Capture the cell that displays the provided text and extract its (x, y) central coordinate. 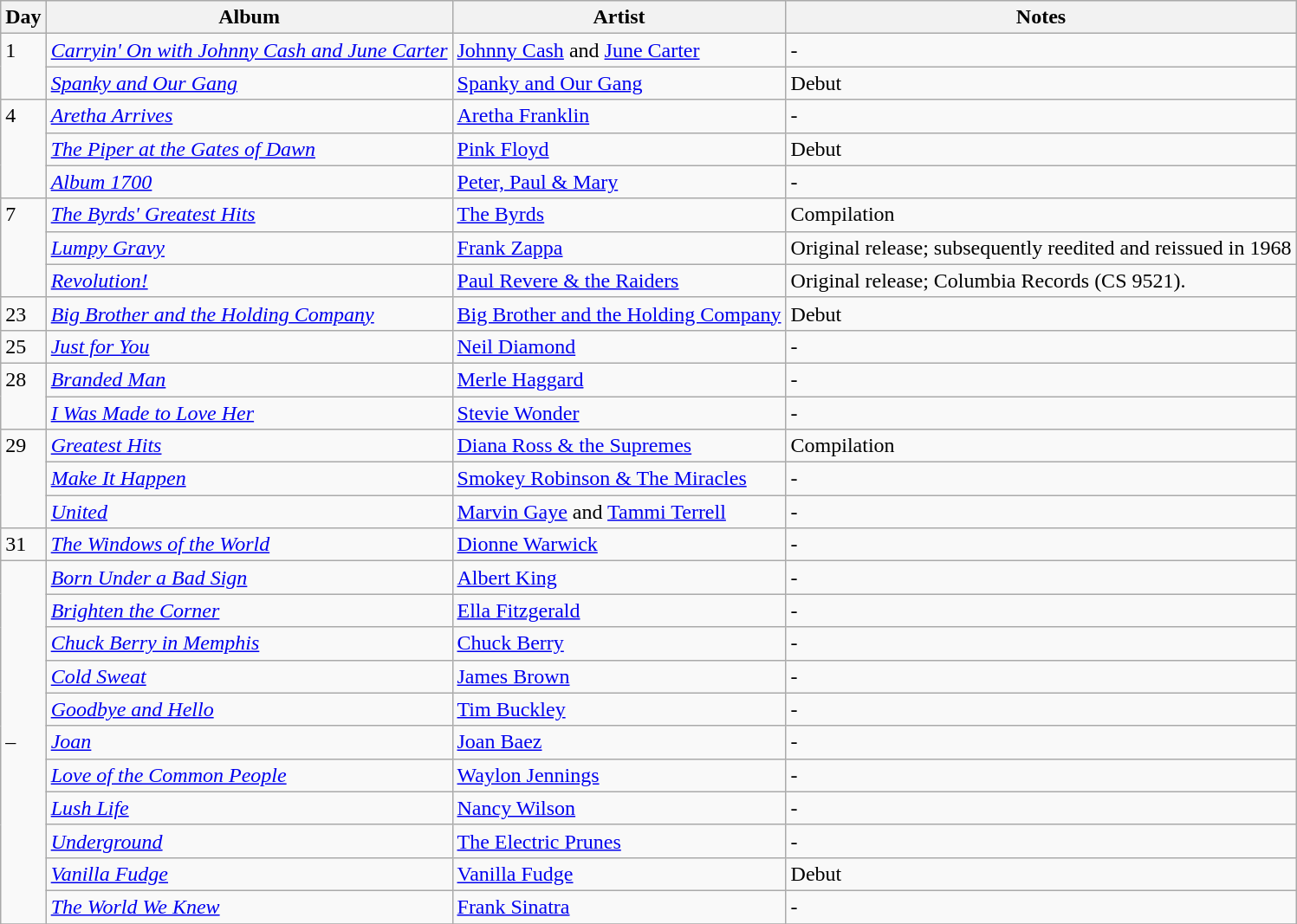
Brighten the Corner (250, 611)
Artist (619, 17)
Notes (1041, 17)
Goodbye and Hello (250, 709)
The Byrds' Greatest Hits (250, 215)
31 (23, 545)
4 (23, 149)
7 (23, 248)
Nancy Wilson (619, 808)
Aretha Arrives (250, 116)
The Windows of the World (250, 545)
Peter, Paul & Mary (619, 182)
Greatest Hits (250, 446)
Underground (250, 841)
Revolution! (250, 281)
James Brown (619, 676)
Lush Life (250, 808)
Pink Floyd (619, 149)
Make It Happen (250, 479)
Stevie Wonder (619, 413)
Original release; subsequently reedited and reissued in 1968 (1041, 248)
Album (250, 17)
Aretha Franklin (619, 116)
Album 1700 (250, 182)
Diana Ross & the Supremes (619, 446)
Day (23, 17)
25 (23, 346)
The World We Knew (250, 907)
28 (23, 396)
Waylon Jennings (619, 775)
Joan (250, 742)
Carryin' On with Johnny Cash and June Carter (250, 50)
Marvin Gaye and Tammi Terrell (619, 512)
Albert King (619, 578)
Frank Sinatra (619, 907)
Chuck Berry (619, 643)
The Byrds (619, 215)
1 (23, 67)
Tim Buckley (619, 709)
The Piper at the Gates of Dawn (250, 149)
Johnny Cash and June Carter (619, 50)
Love of the Common People (250, 775)
– (23, 743)
Cold Sweat (250, 676)
Frank Zappa (619, 248)
Smokey Robinson & The Miracles (619, 479)
23 (23, 313)
29 (23, 479)
Ella Fitzgerald (619, 611)
Chuck Berry in Memphis (250, 643)
Merle Haggard (619, 379)
Neil Diamond (619, 346)
Joan Baez (619, 742)
Dionne Warwick (619, 545)
Branded Man (250, 379)
Paul Revere & the Raiders (619, 281)
I Was Made to Love Her (250, 413)
Lumpy Gravy (250, 248)
Just for You (250, 346)
United (250, 512)
Born Under a Bad Sign (250, 578)
The Electric Prunes (619, 841)
Original release; Columbia Records (CS 9521). (1041, 281)
